Extract the [X, Y] coordinate from the center of the cell holding the provided text.  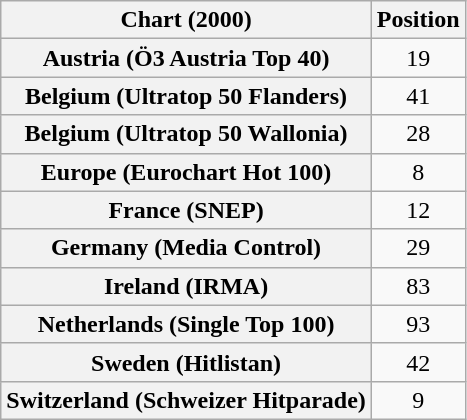
France (SNEP) [186, 210]
Chart (2000) [186, 20]
83 [418, 286]
Germany (Media Control) [186, 248]
19 [418, 58]
8 [418, 172]
9 [418, 400]
29 [418, 248]
12 [418, 210]
Belgium (Ultratop 50 Wallonia) [186, 134]
Switzerland (Schweizer Hitparade) [186, 400]
Europe (Eurochart Hot 100) [186, 172]
Austria (Ö3 Austria Top 40) [186, 58]
Ireland (IRMA) [186, 286]
41 [418, 96]
Position [418, 20]
Netherlands (Single Top 100) [186, 324]
Sweden (Hitlistan) [186, 362]
28 [418, 134]
42 [418, 362]
93 [418, 324]
Belgium (Ultratop 50 Flanders) [186, 96]
